Return [X, Y] of the center of cell containing provided text 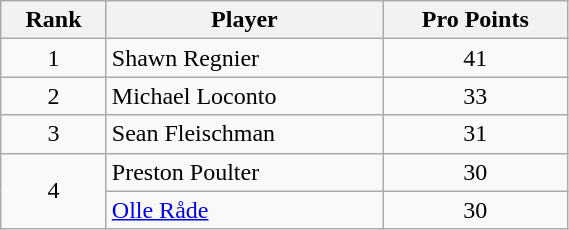
Rank [54, 20]
Sean Fleischman [244, 134]
Shawn Regnier [244, 58]
Player [244, 20]
Pro Points [476, 20]
33 [476, 96]
Preston Poulter [244, 172]
3 [54, 134]
2 [54, 96]
Olle Råde [244, 210]
41 [476, 58]
4 [54, 191]
31 [476, 134]
1 [54, 58]
Michael Loconto [244, 96]
